Find where the given text appears and provide that cell's center as (x, y) coordinate. 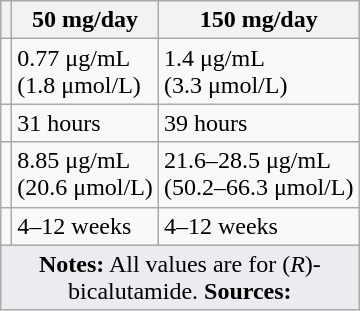
Notes: All values are for (R)-bicalutamide. Sources: (180, 278)
1.4 μg/mL(3.3 μmol/L) (258, 72)
50 mg/day (86, 20)
0.77 μg/mL(1.8 μmol/L) (86, 72)
8.85 μg/mL(20.6 μmol/L) (86, 174)
31 hours (86, 123)
39 hours (258, 123)
21.6–28.5 μg/mL(50.2–66.3 μmol/L) (258, 174)
150 mg/day (258, 20)
